Return [x, y] of the center of cell containing provided text 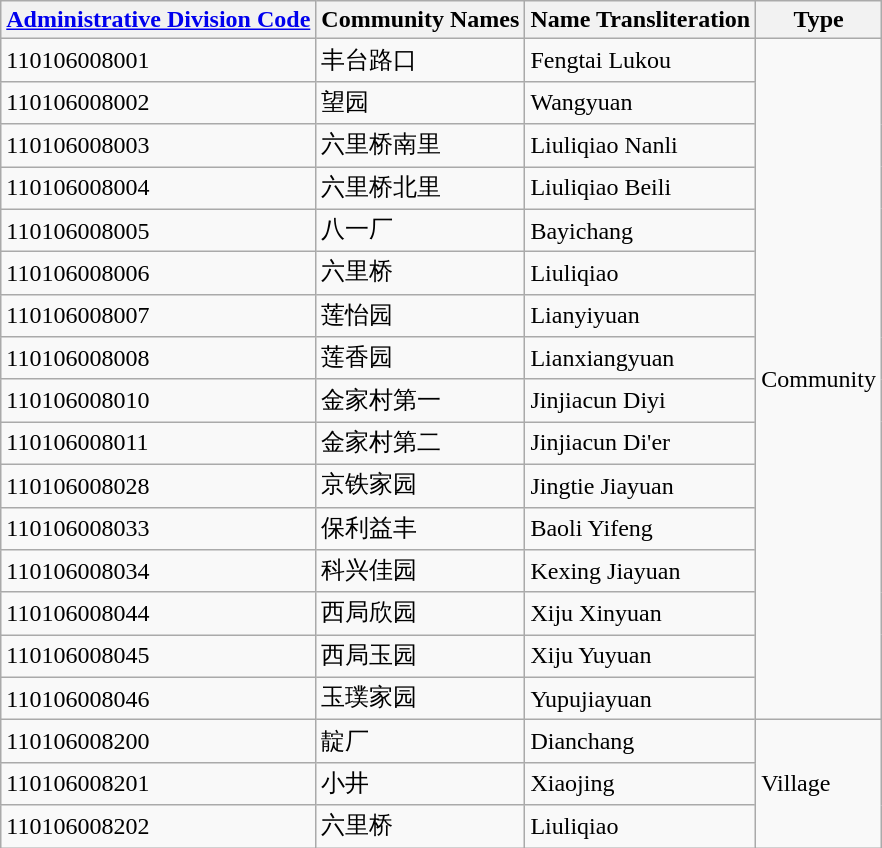
六里桥南里 [420, 146]
Xiju Yuyuan [640, 656]
西局玉园 [420, 656]
六里桥北里 [420, 188]
110106008002 [158, 102]
110106008201 [158, 784]
Liuliqiao Beili [640, 188]
110106008011 [158, 444]
京铁家园 [420, 486]
110106008045 [158, 656]
Village [819, 784]
金家村第二 [420, 444]
110106008202 [158, 826]
Jinjiacun Di'er [640, 444]
110106008010 [158, 400]
110106008004 [158, 188]
110106008006 [158, 274]
Jingtie Jiayuan [640, 486]
110106008007 [158, 316]
Xiju Xinyuan [640, 614]
110106008033 [158, 528]
Baoli Yifeng [640, 528]
110106008044 [158, 614]
Dianchang [640, 742]
Fengtai Lukou [640, 60]
Name Transliteration [640, 20]
Bayichang [640, 230]
Liuliqiao Nanli [640, 146]
保利益丰 [420, 528]
莲香园 [420, 358]
Kexing Jiayuan [640, 572]
Administrative Division Code [158, 20]
八一厂 [420, 230]
科兴佳园 [420, 572]
Wangyuan [640, 102]
110106008200 [158, 742]
小井 [420, 784]
110106008003 [158, 146]
110106008034 [158, 572]
西局欣园 [420, 614]
Xiaojing [640, 784]
110106008046 [158, 698]
Lianxiangyuan [640, 358]
110106008005 [158, 230]
Type [819, 20]
Lianyiyuan [640, 316]
110106008008 [158, 358]
靛厂 [420, 742]
Community Names [420, 20]
望园 [420, 102]
110106008028 [158, 486]
Community [819, 380]
Jinjiacun Diyi [640, 400]
玉璞家园 [420, 698]
Yupujiayuan [640, 698]
丰台路口 [420, 60]
金家村第一 [420, 400]
110106008001 [158, 60]
莲怡园 [420, 316]
